Provide the (x, y) coordinate of the cell's center where the given text is located.  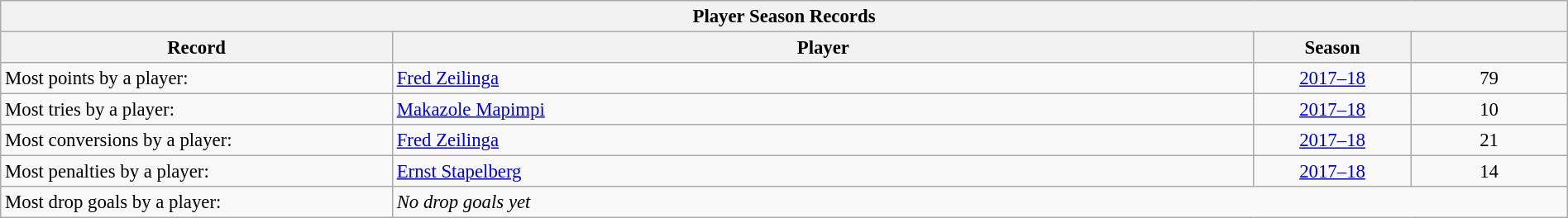
Most penalties by a player: (197, 172)
Most drop goals by a player: (197, 202)
Most tries by a player: (197, 110)
Player Season Records (784, 17)
Makazole Mapimpi (823, 110)
No drop goals yet (979, 202)
Most conversions by a player: (197, 140)
Most points by a player: (197, 78)
Ernst Stapelberg (823, 172)
10 (1489, 110)
14 (1489, 172)
21 (1489, 140)
Season (1331, 48)
Player (823, 48)
79 (1489, 78)
Record (197, 48)
